Find where the given text appears and provide that cell's center as (X, Y) coordinate. 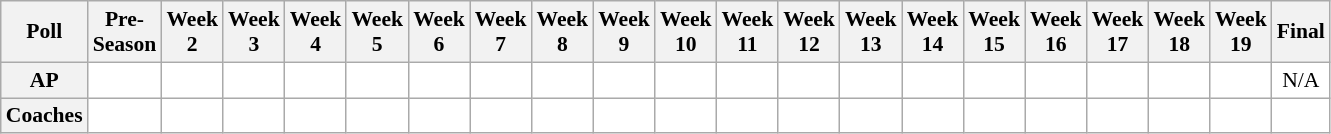
Poll (44, 32)
Week12 (809, 32)
AP (44, 80)
Week14 (933, 32)
Week2 (192, 32)
Week6 (439, 32)
Week13 (871, 32)
Week8 (562, 32)
Week10 (686, 32)
Week15 (994, 32)
Week4 (316, 32)
Week16 (1056, 32)
Week18 (1179, 32)
Coaches (44, 116)
Week7 (501, 32)
Week17 (1118, 32)
Week5 (377, 32)
Week11 (748, 32)
Week9 (624, 32)
N/A (1301, 80)
Pre-Season (125, 32)
Week3 (254, 32)
Week19 (1241, 32)
Final (1301, 32)
